Determine the (x, y) coordinate at the center of the cell enclosing the given text.  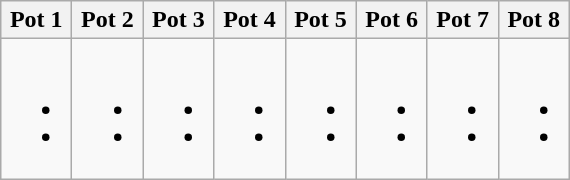
Pot 6 (392, 20)
Pot 7 (462, 20)
Pot 3 (178, 20)
Pot 8 (534, 20)
Pot 1 (36, 20)
Pot 2 (108, 20)
Pot 4 (250, 20)
Pot 5 (320, 20)
